Identify which cell holds the provided text, then report its (x, y) central coordinate. 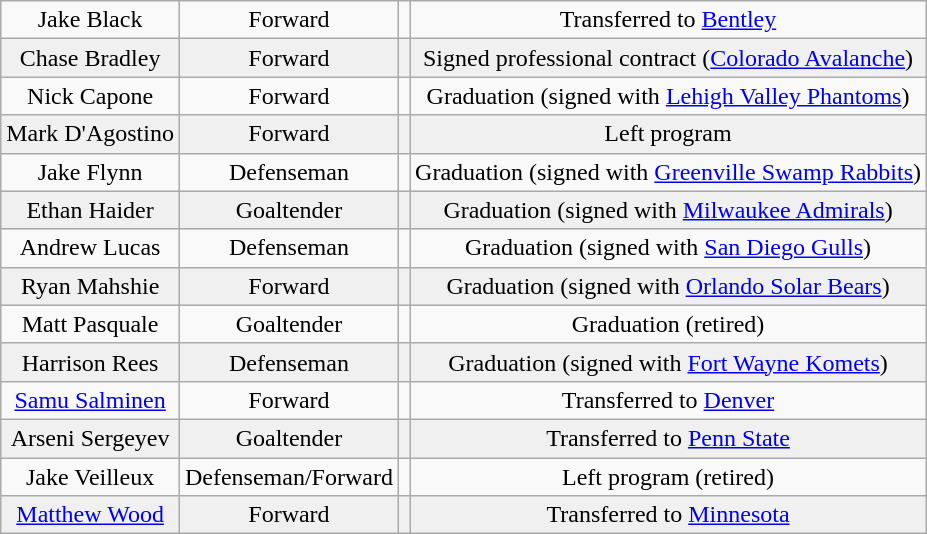
Jake Black (90, 20)
Nick Capone (90, 96)
Ryan Mahshie (90, 286)
Transferred to Bentley (668, 20)
Graduation (signed with San Diego Gulls) (668, 248)
Defenseman/Forward (288, 477)
Signed professional contract (Colorado Avalanche) (668, 58)
Transferred to Minnesota (668, 515)
Graduation (signed with Fort Wayne Komets) (668, 362)
Mark D'Agostino (90, 134)
Arseni Sergeyev (90, 438)
Left program (retired) (668, 477)
Matthew Wood (90, 515)
Samu Salminen (90, 400)
Harrison Rees (90, 362)
Graduation (signed with Lehigh Valley Phantoms) (668, 96)
Transferred to Penn State (668, 438)
Jake Veilleux (90, 477)
Graduation (signed with Orlando Solar Bears) (668, 286)
Andrew Lucas (90, 248)
Chase Bradley (90, 58)
Ethan Haider (90, 210)
Transferred to Denver (668, 400)
Left program (668, 134)
Graduation (retired) (668, 324)
Jake Flynn (90, 172)
Graduation (signed with Greenville Swamp Rabbits) (668, 172)
Graduation (signed with Milwaukee Admirals) (668, 210)
Matt Pasquale (90, 324)
